Return the (x, y) coordinate for the center point of the cell that contains the specified text.  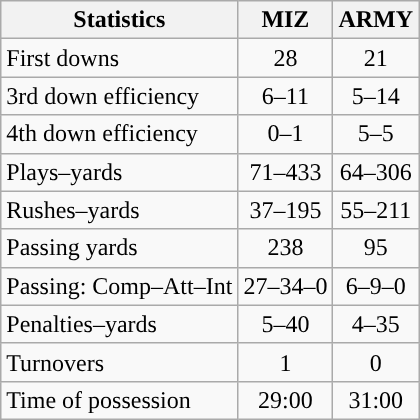
ARMY (376, 20)
5–5 (376, 134)
Statistics (120, 20)
1 (286, 362)
31:00 (376, 400)
3rd down efficiency (120, 96)
Turnovers (120, 362)
Penalties–yards (120, 324)
4–35 (376, 324)
Time of possession (120, 400)
0 (376, 362)
Passing: Comp–Att–Int (120, 286)
Rushes–yards (120, 210)
4th down efficiency (120, 134)
95 (376, 248)
27–34–0 (286, 286)
21 (376, 58)
Passing yards (120, 248)
55–211 (376, 210)
MIZ (286, 20)
29:00 (286, 400)
6–9–0 (376, 286)
37–195 (286, 210)
238 (286, 248)
71–433 (286, 172)
First downs (120, 58)
5–14 (376, 96)
28 (286, 58)
6–11 (286, 96)
5–40 (286, 324)
64–306 (376, 172)
0–1 (286, 134)
Plays–yards (120, 172)
